Detect which cell encompasses the target text, then output its (x, y) center coordinate. 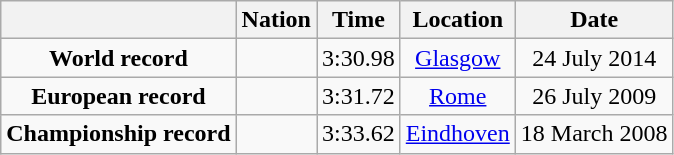
European record (118, 96)
Location (458, 20)
18 March 2008 (594, 134)
3:33.62 (358, 134)
Rome (458, 96)
Nation (276, 20)
24 July 2014 (594, 58)
Time (358, 20)
3:30.98 (358, 58)
Date (594, 20)
World record (118, 58)
26 July 2009 (594, 96)
Glasgow (458, 58)
Championship record (118, 134)
3:31.72 (358, 96)
Eindhoven (458, 134)
